Search for the cell housing the specified text and yield its [x, y] center coordinate. 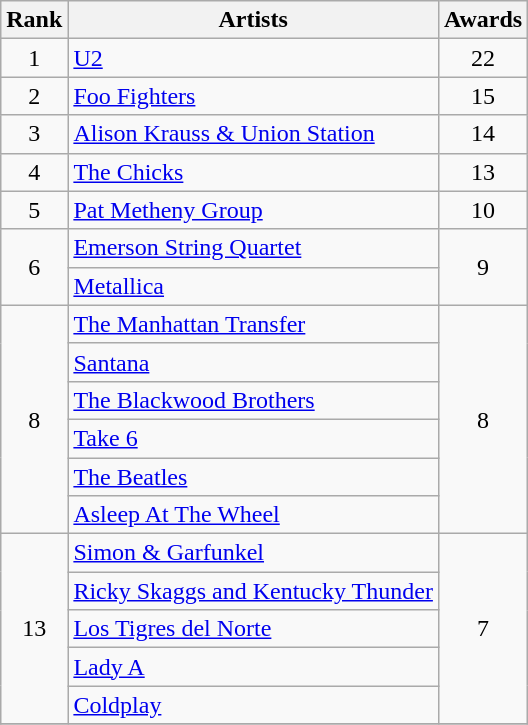
Lady A [254, 667]
Metallica [254, 286]
14 [482, 134]
6 [34, 267]
Ricky Skaggs and Kentucky Thunder [254, 591]
The Manhattan Transfer [254, 324]
The Chicks [254, 172]
1 [34, 58]
9 [482, 267]
Emerson String Quartet [254, 248]
U2 [254, 58]
7 [482, 629]
Santana [254, 362]
Artists [254, 20]
15 [482, 96]
2 [34, 96]
Asleep At The Wheel [254, 515]
Take 6 [254, 438]
Awards [482, 20]
Coldplay [254, 705]
22 [482, 58]
10 [482, 210]
3 [34, 134]
5 [34, 210]
4 [34, 172]
Rank [34, 20]
Pat Metheny Group [254, 210]
The Beatles [254, 477]
Simon & Garfunkel [254, 553]
The Blackwood Brothers [254, 400]
Los Tigres del Norte [254, 629]
Foo Fighters [254, 96]
Alison Krauss & Union Station [254, 134]
